For the text-containing cell, return its midpoint in (x, y) coordinate format. 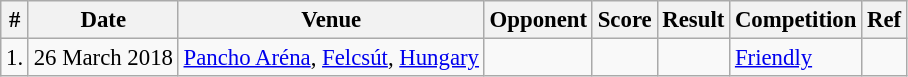
Opponent (538, 20)
Ref (884, 20)
Pancho Aréna, Felcsút, Hungary (331, 58)
Date (103, 20)
# (15, 20)
1. (15, 58)
Friendly (796, 58)
Venue (331, 20)
26 March 2018 (103, 58)
Competition (796, 20)
Result (694, 20)
Score (624, 20)
